Search for the cell housing the specified text and yield its (x, y) center coordinate. 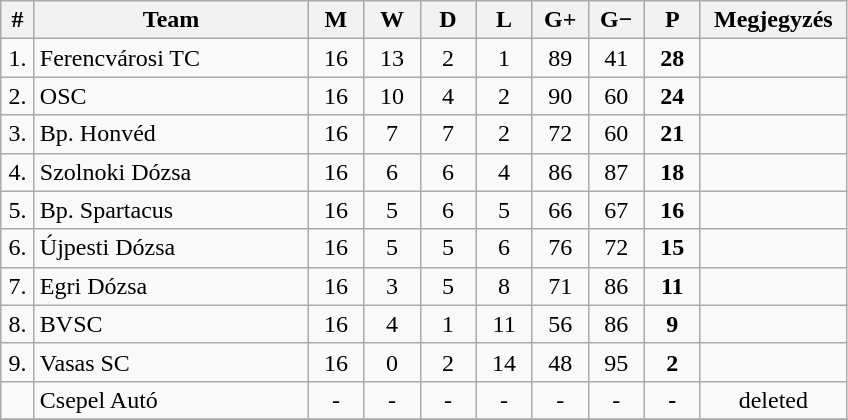
Team (171, 20)
24 (672, 96)
deleted (773, 400)
56 (560, 324)
4. (18, 172)
10 (392, 96)
66 (560, 210)
Egri Dózsa (171, 286)
1. (18, 58)
28 (672, 58)
14 (504, 362)
18 (672, 172)
13 (392, 58)
2. (18, 96)
89 (560, 58)
76 (560, 248)
5. (18, 210)
8. (18, 324)
G+ (560, 20)
87 (616, 172)
Vasas SC (171, 362)
Bp. Honvéd (171, 134)
Megjegyzés (773, 20)
95 (616, 362)
7. (18, 286)
M (336, 20)
0 (392, 362)
BVSC (171, 324)
# (18, 20)
9 (672, 324)
Szolnoki Dózsa (171, 172)
Csepel Autó (171, 400)
OSC (171, 96)
3 (392, 286)
15 (672, 248)
L (504, 20)
Bp. Spartacus (171, 210)
Újpesti Dózsa (171, 248)
90 (560, 96)
9. (18, 362)
P (672, 20)
41 (616, 58)
8 (504, 286)
48 (560, 362)
6. (18, 248)
3. (18, 134)
D (448, 20)
71 (560, 286)
21 (672, 134)
W (392, 20)
67 (616, 210)
Ferencvárosi TC (171, 58)
G− (616, 20)
